Identify which cell holds the provided text, then report its (x, y) central coordinate. 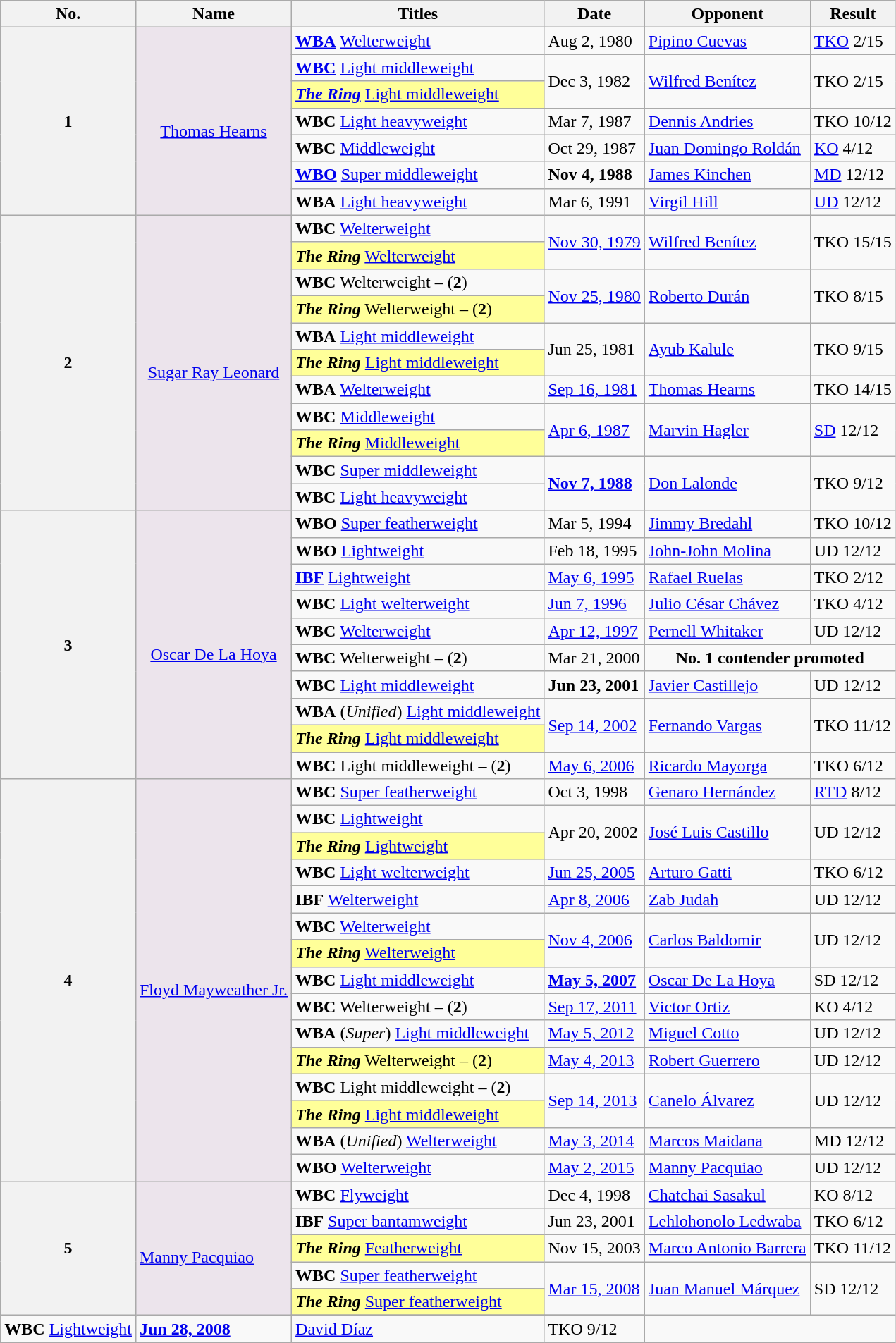
Marvin Hagler (728, 430)
Aug 2, 1980 (594, 41)
IBF Welterweight (418, 900)
5 (68, 1249)
Robert Guerrero (728, 1060)
Oct 29, 1987 (594, 148)
Result (853, 14)
Jun 7, 1996 (594, 604)
Lehlohonolo Ledwaba (728, 1222)
Javier Castillejo (728, 685)
Apr 6, 1987 (594, 430)
Dec 3, 1982 (594, 81)
TKO 9/15 (853, 350)
2 (68, 362)
Zab Judah (728, 900)
Rafael Ruelas (728, 577)
IBF Super bantamweight (418, 1222)
May 6, 1995 (594, 577)
Dennis Andries (728, 121)
Nov 30, 1979 (594, 242)
Juan Domingo Roldán (728, 148)
Dec 4, 1998 (594, 1195)
Apr 20, 2002 (594, 833)
Mar 6, 1991 (594, 202)
John-John Molina (728, 551)
WBO Lightweight (418, 551)
Julio César Chávez (728, 604)
May 2, 2015 (594, 1167)
Arturo Gatti (728, 873)
WBC Flyweight (418, 1195)
Carlos Baldomir (728, 940)
Ricardo Mayorga (728, 765)
Nov 7, 1988 (594, 484)
Feb 18, 1995 (594, 551)
May 3, 2014 (594, 1141)
TKO 15/15 (853, 242)
Sep 17, 2011 (594, 1007)
WBC Super middleweight (418, 470)
Mar 21, 2000 (594, 658)
Miguel Cotto (728, 1034)
Name (213, 14)
Genaro Hernández (728, 792)
The Ring Lightweight (418, 846)
Nov 15, 2003 (594, 1249)
TKO 14/15 (853, 390)
May 5, 2012 (594, 1034)
Fernando Vargas (728, 725)
May 5, 2007 (594, 980)
May 6, 2006 (594, 765)
Roberto Durán (728, 295)
Chatchai Sasakul (728, 1195)
Marco Antonio Barrera (728, 1249)
WBA (Super) Light middleweight (418, 1034)
Jun 28, 2008 (213, 1329)
Canelo Álvarez (728, 1100)
Jimmy Bredahl (728, 524)
Nov 4, 2006 (594, 940)
The Ring Middleweight (418, 443)
Sep 16, 1981 (594, 390)
Marcos Maidana (728, 1141)
Floyd Mayweather Jr. (213, 980)
Pipino Cuevas (728, 41)
4 (68, 980)
Don Lalonde (728, 484)
David Díaz (418, 1329)
IBF Lightweight (418, 577)
Apr 8, 2006 (594, 900)
Nov 25, 1980 (594, 295)
May 4, 2013 (594, 1060)
WBA Light middleweight (418, 336)
The Ring Featherweight (418, 1249)
WBA Light heavyweight (418, 202)
RTD 8/12 (853, 792)
1 (68, 121)
WBA (Unified) Light middleweight (418, 711)
Jun 25, 2005 (594, 873)
Pernell Whitaker (728, 631)
WBO Super featherweight (418, 524)
Sugar Ray Leonard (213, 362)
José Luis Castillo (728, 833)
Apr 12, 1997 (594, 631)
Mar 5, 1994 (594, 524)
Jun 25, 1981 (594, 350)
Mar 7, 1987 (594, 121)
Mar 15, 2008 (594, 1289)
WBO Super middleweight (418, 175)
KO 8/12 (853, 1195)
The Ring Super featherweight (418, 1302)
Titles (418, 14)
Oct 3, 1998 (594, 792)
No. 1 contender promoted (770, 658)
Juan Manuel Márquez (728, 1289)
Sep 14, 2013 (594, 1100)
WBO Welterweight (418, 1167)
Nov 4, 1988 (594, 175)
TKO 2/12 (853, 577)
TKO 8/15 (853, 295)
Ayub Kalule (728, 350)
TKO 4/12 (853, 604)
3 (68, 644)
WBA (Unified) Welterweight (418, 1141)
Virgil Hill (728, 202)
James Kinchen (728, 175)
Victor Ortiz (728, 1007)
Date (594, 14)
Sep 14, 2002 (594, 725)
Opponent (728, 14)
No. (68, 14)
